Determine the [X, Y] coordinate at the center of the cell enclosing the given text.  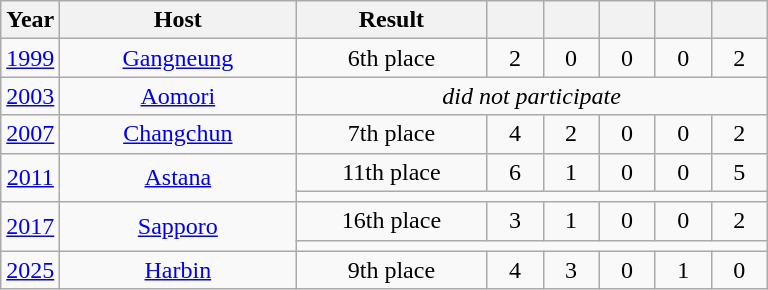
2025 [30, 270]
Host [178, 20]
Changchun [178, 134]
2011 [30, 178]
2017 [30, 226]
6 [515, 172]
11th place [392, 172]
2007 [30, 134]
Astana [178, 178]
2003 [30, 96]
5 [739, 172]
Sapporo [178, 226]
9th place [392, 270]
did not participate [532, 96]
Gangneung [178, 58]
Result [392, 20]
6th place [392, 58]
Aomori [178, 96]
Year [30, 20]
16th place [392, 221]
Harbin [178, 270]
1999 [30, 58]
7th place [392, 134]
